Locate the cell with the specified text and output its [x, y] center coordinate. 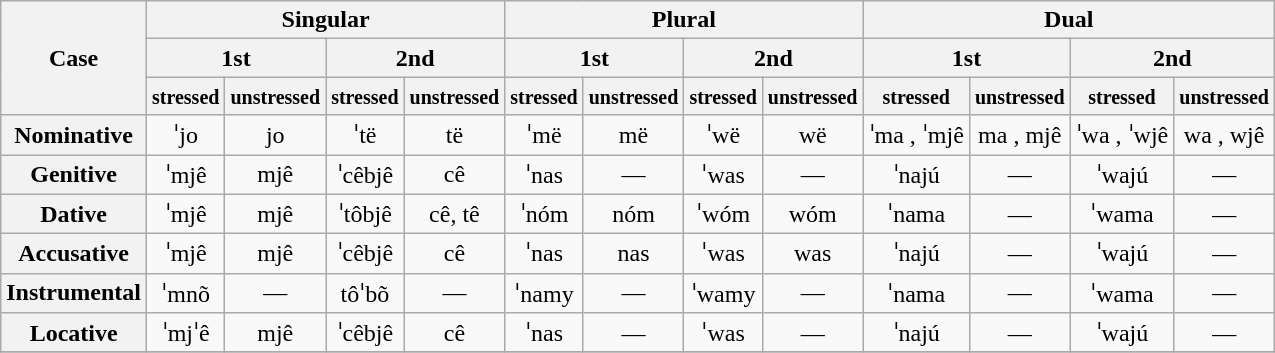
Nominative [74, 135]
Plural [684, 20]
ˈnamy [544, 293]
ˈwamy [723, 293]
wë [812, 135]
wóm [812, 214]
Dative [74, 214]
Genitive [74, 174]
Instrumental [74, 293]
cê, tê [454, 214]
nóm [634, 214]
ˈtë [365, 135]
ˈjo [185, 135]
më [634, 135]
ˈmnõ [185, 293]
ˈma , ˈmjê [916, 135]
Case [74, 58]
jo [276, 135]
tôˈbõ [365, 293]
Locative [74, 333]
nas [634, 254]
Dual [1068, 20]
ˈtôbjê [365, 214]
Singular [325, 20]
ma , mjê [1020, 135]
të [454, 135]
Accusative [74, 254]
ˈwa , ˈwjê [1122, 135]
ˈnóm [544, 214]
was [812, 254]
ˈwóm [723, 214]
wa , wjê [1224, 135]
ˈmë [544, 135]
ˈwë [723, 135]
ˈmjˈê [185, 333]
